For the text-containing cell, return its midpoint in (x, y) coordinate format. 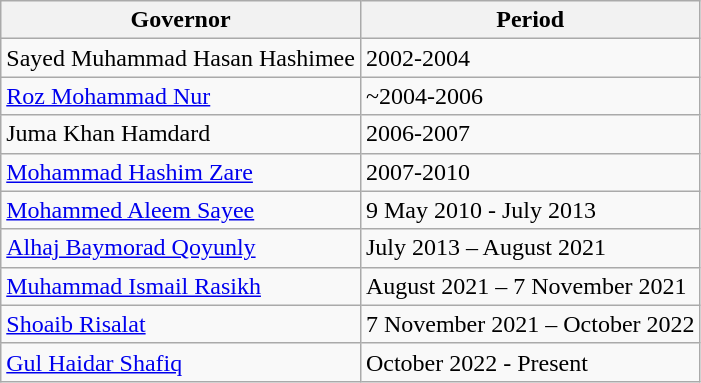
Shoaib Risalat (181, 324)
2002-2004 (530, 58)
9 May 2010 - July 2013 (530, 210)
2006-2007 (530, 134)
Juma Khan Hamdard (181, 134)
August 2021 – 7 November 2021 (530, 286)
Sayed Muhammad Hasan Hashimee (181, 58)
July 2013 – August 2021 (530, 248)
Period (530, 20)
Alhaj Baymorad Qoyunly (181, 248)
~2004-2006 (530, 96)
2007-2010 (530, 172)
Mohammed Aleem Sayee (181, 210)
Roz Mohammad Nur (181, 96)
Gul Haidar Shafiq (181, 362)
7 November 2021 – October 2022 (530, 324)
Governor (181, 20)
Mohammad Hashim Zare (181, 172)
October 2022 - Present (530, 362)
Muhammad Ismail Rasikh (181, 286)
